Provide the [x, y] coordinate of the cell's center where the given text is located.  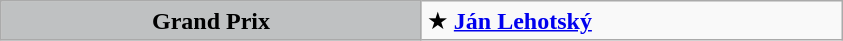
★ Ján Lehotský [632, 21]
Grand Prix [212, 21]
